From the cell containing the given text, extract its center point as [x, y] coordinate. 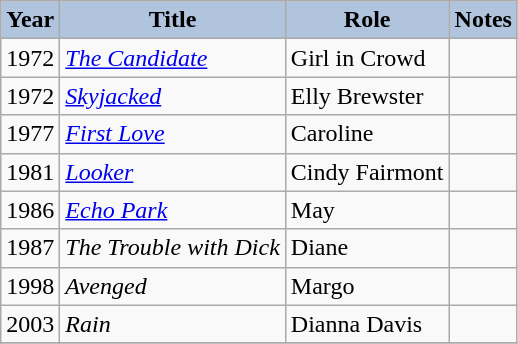
1986 [30, 210]
Elly Brewster [367, 96]
2003 [30, 324]
Caroline [367, 134]
1981 [30, 172]
1998 [30, 286]
Echo Park [173, 210]
Skyjacked [173, 96]
Cindy Fairmont [367, 172]
1987 [30, 248]
Year [30, 20]
Avenged [173, 286]
Title [173, 20]
Girl in Crowd [367, 58]
May [367, 210]
Diane [367, 248]
Looker [173, 172]
Role [367, 20]
The Candidate [173, 58]
The Trouble with Dick [173, 248]
Rain [173, 324]
First Love [173, 134]
Dianna Davis [367, 324]
1977 [30, 134]
Margo [367, 286]
Notes [483, 20]
